Output the [X, Y] coordinate of the center of the cell containing the given text.  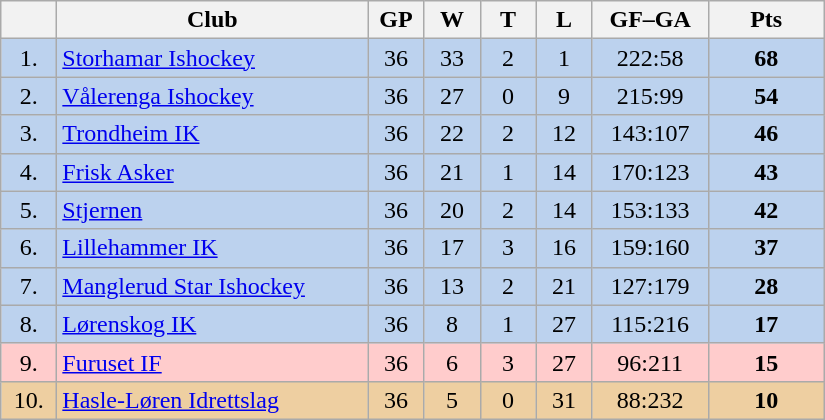
42 [766, 210]
159:160 [650, 248]
5. [29, 210]
8. [29, 324]
215:99 [650, 96]
Lørenskog IK [212, 324]
96:211 [650, 362]
L [564, 20]
16 [564, 248]
33 [452, 58]
2. [29, 96]
153:133 [650, 210]
68 [766, 58]
8 [452, 324]
13 [452, 286]
22 [452, 134]
46 [766, 134]
88:232 [650, 400]
7. [29, 286]
4. [29, 172]
222:58 [650, 58]
143:107 [650, 134]
Furuset IF [212, 362]
W [452, 20]
37 [766, 248]
43 [766, 172]
6. [29, 248]
31 [564, 400]
5 [452, 400]
9. [29, 362]
Pts [766, 20]
127:179 [650, 286]
28 [766, 286]
15 [766, 362]
Storhamar Ishockey [212, 58]
T [508, 20]
1. [29, 58]
Trondheim IK [212, 134]
GP [396, 20]
Club [212, 20]
Vålerenga Ishockey [212, 96]
GF–GA [650, 20]
170:123 [650, 172]
20 [452, 210]
Hasle-Løren Idrettslag [212, 400]
Manglerud Star Ishockey [212, 286]
12 [564, 134]
10 [766, 400]
3. [29, 134]
Frisk Asker [212, 172]
54 [766, 96]
Lillehammer IK [212, 248]
10. [29, 400]
Stjernen [212, 210]
115:216 [650, 324]
9 [564, 96]
6 [452, 362]
